Extract the (X, Y) coordinate from the center of the cell holding the provided text.  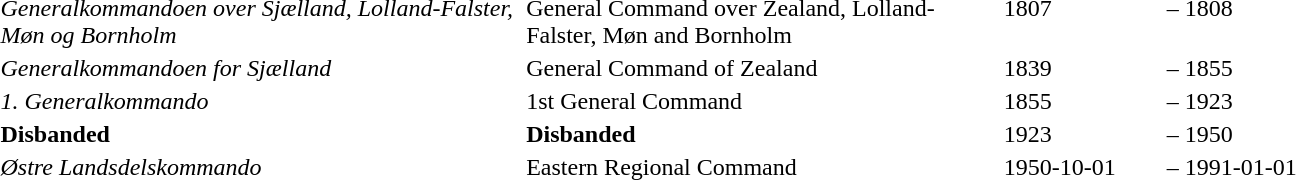
1923 (1082, 134)
1839 (1082, 68)
Disbanded (762, 134)
General Command of Zealand (762, 68)
1st General Command (762, 101)
1855 (1082, 101)
